Return the [X, Y] coordinate for the center point of the cell that contains the specified text.  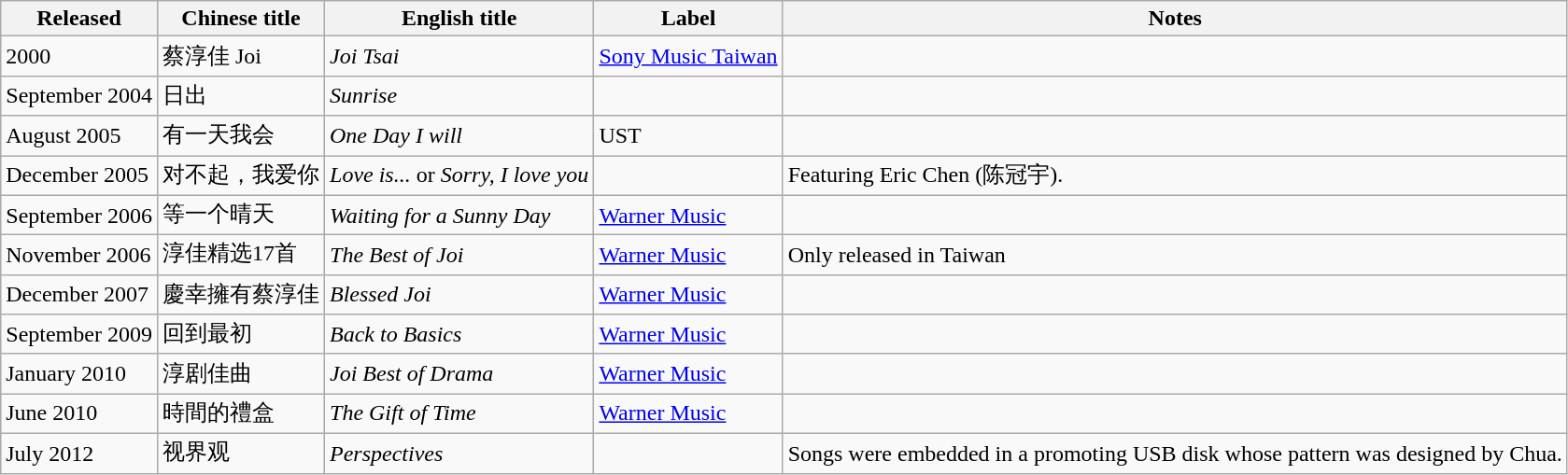
January 2010 [79, 373]
September 2006 [79, 215]
The Best of Joi [459, 256]
视界观 [241, 454]
Joi Tsai [459, 56]
对不起，我爱你 [241, 175]
Blessed Joi [459, 295]
Songs were embedded in a promoting USB disk whose pattern was designed by Chua. [1175, 454]
The Gift of Time [459, 414]
September 2009 [79, 334]
Chinese title [241, 19]
Love is... or Sorry, I love you [459, 175]
English title [459, 19]
Sony Music Taiwan [688, 56]
日出 [241, 95]
等一个晴天 [241, 215]
Released [79, 19]
回到最初 [241, 334]
時間的禮盒 [241, 414]
2000 [79, 56]
Waiting for a Sunny Day [459, 215]
蔡淳佳 Joi [241, 56]
Featuring Eric Chen (陈冠宇). [1175, 175]
November 2006 [79, 256]
有一天我会 [241, 136]
September 2004 [79, 95]
UST [688, 136]
One Day I will [459, 136]
Sunrise [459, 95]
Notes [1175, 19]
Only released in Taiwan [1175, 256]
August 2005 [79, 136]
Joi Best of Drama [459, 373]
淳佳精选17首 [241, 256]
December 2007 [79, 295]
Label [688, 19]
June 2010 [79, 414]
July 2012 [79, 454]
慶幸擁有蔡淳佳 [241, 295]
Perspectives [459, 454]
Back to Basics [459, 334]
淳剧佳曲 [241, 373]
December 2005 [79, 175]
